Return the [x, y] coordinate for the center point of the cell that contains the specified text.  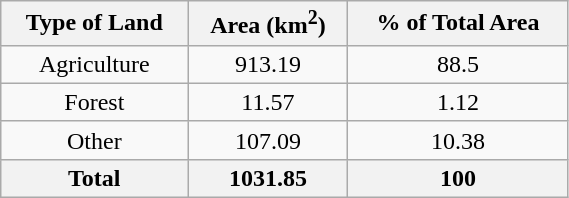
913.19 [268, 64]
11.57 [268, 102]
Type of Land [94, 24]
Other [94, 140]
Area (km2) [268, 24]
Agriculture [94, 64]
88.5 [458, 64]
1.12 [458, 102]
1031.85 [268, 178]
107.09 [268, 140]
100 [458, 178]
Total [94, 178]
Forest [94, 102]
10.38 [458, 140]
% of Total Area [458, 24]
